Search for the cell housing the specified text and yield its [X, Y] center coordinate. 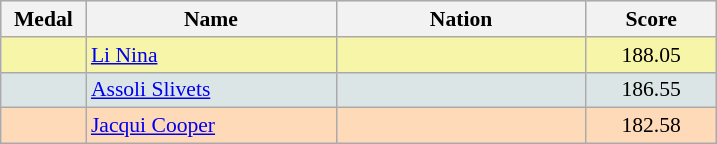
Medal [44, 19]
Nation [461, 19]
Jacqui Cooper [211, 126]
Assoli Slivets [211, 90]
Score [651, 19]
Li Nina [211, 55]
186.55 [651, 90]
182.58 [651, 126]
188.05 [651, 55]
Name [211, 19]
